From the cell containing the given text, extract its center point as (x, y) coordinate. 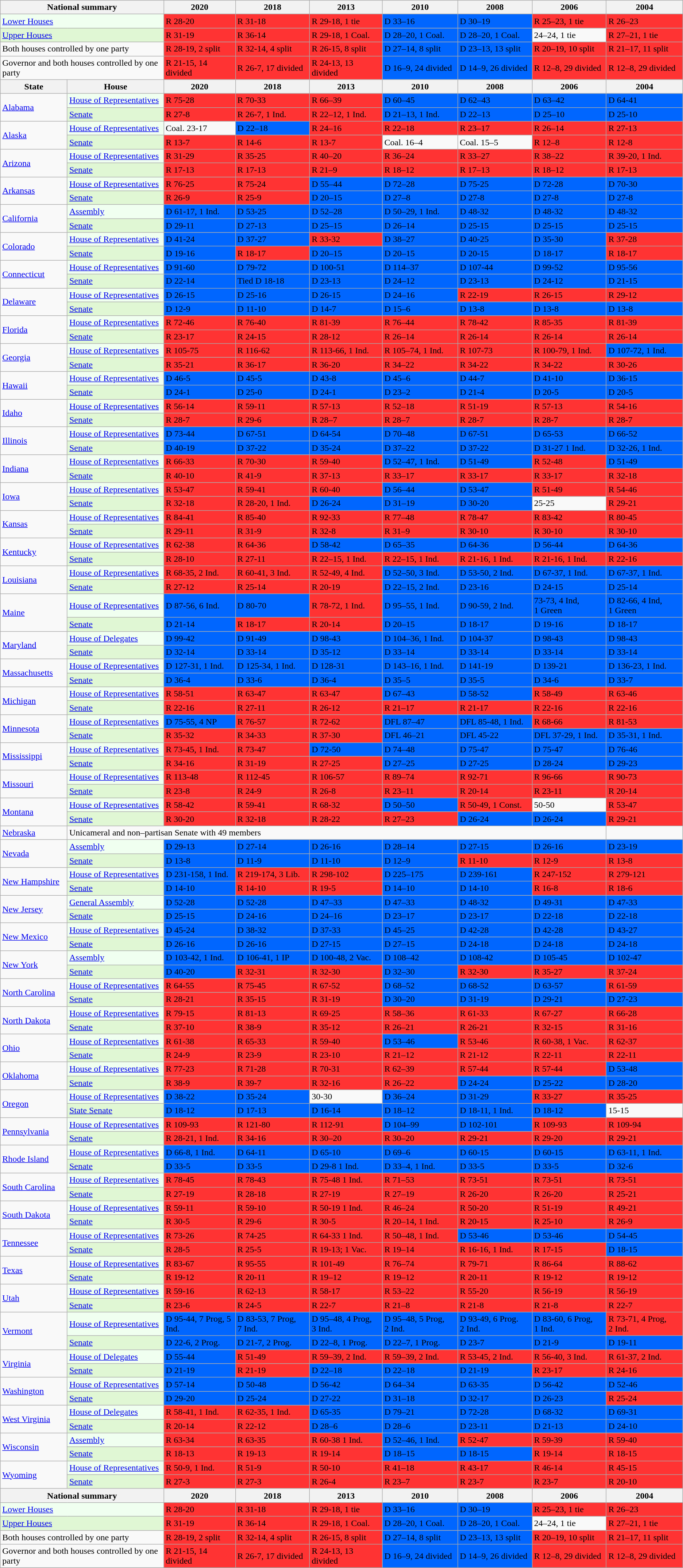
R 26–22 (420, 1083)
R 30-26 (644, 364)
D 23-16 (495, 587)
D 27-23 (644, 999)
D 27–8 (420, 198)
DFL 85-48, 1 Ind. (495, 722)
R 121-80 (273, 1125)
D 61-17, 1 Ind. (200, 212)
D 45–6 (420, 378)
R 29-11 (200, 531)
Utah (34, 1298)
D 31–18 (420, 1398)
D 37-27 (273, 239)
Arizona (34, 163)
D 37-33 (346, 930)
D 24-24 (495, 1083)
R 23–11 (420, 791)
R 60-38 1 Ind. (346, 1440)
R 298-102 (346, 875)
R 25-9 (273, 198)
Indiana (34, 469)
R 32-15 (569, 1027)
R 81-13 (273, 1013)
Ohio (34, 1048)
R 76–44 (420, 323)
R 28-21 (200, 999)
R 34-33 (273, 735)
D 100-48, 2 Vac. (346, 958)
R 279-121 (644, 875)
D 72-50 (346, 749)
R 23-9 (273, 1055)
D 108–42 (420, 958)
R 18-13 (200, 1454)
D 33–4, 1 Ind. (420, 1166)
R 17-15 (569, 1249)
R 62-13 (273, 1291)
D 14–10 (420, 888)
R 75-45 (273, 985)
R 73-45, 1 Ind. (200, 749)
D 27-13 (273, 226)
Arkansas (34, 191)
R 16-8 (569, 888)
Delaware (34, 302)
R 50–48, 1 Ind. (420, 1235)
D 52–50, 3 Ind. (420, 573)
D 127-31, 1 Ind. (200, 666)
D 28-24 (569, 763)
R 35-15 (273, 999)
Florida (34, 330)
R 33-27 (569, 1097)
R 105-75 (200, 350)
R 29-12 (644, 295)
D 103-42, 1 Ind. (200, 958)
R 33–17 (420, 476)
Tennessee (34, 1242)
R 40-10 (200, 476)
D 40-19 (200, 448)
New York (34, 965)
D 136-23, 1 Ind. (644, 666)
R 84-41 (200, 517)
Coal. 23-17 (200, 128)
R 46–24 (420, 1208)
D 95–48, 4 Prog, 3 Ind. (346, 1324)
R 33–27 (495, 156)
R 27–23 (420, 819)
R 63-46 (644, 694)
D 29-13 (200, 846)
R 28-5 (200, 1249)
R 31–9 (420, 531)
R 61-33 (495, 1013)
Connecticut (34, 274)
R 61-59 (644, 985)
D 34-6 (569, 680)
D 35-12 (346, 652)
R 12-9 (569, 860)
R 14-10 (273, 888)
D 91-60 (200, 267)
D 22–7, 1 Prog. (420, 1343)
Massachusetts (34, 673)
D 21-7, 2 Prog. (273, 1343)
D 12–9 (420, 860)
R 60-41, 3 Ind. (273, 573)
R 50-10 (346, 1468)
R 68-66 (569, 722)
R 52-49, 4 Ind. (346, 573)
D 35-30 (569, 239)
R 64-36 (273, 545)
R 20-15 (495, 1222)
R 33-32 (346, 239)
D 25-10 (644, 114)
D 29-20 (200, 1398)
R 21–17 (420, 708)
D 114–37 (420, 267)
R 23-8 (200, 791)
Kansas (34, 524)
R 72-46 (200, 323)
D 24-10 (644, 1426)
R 75-28 (200, 100)
D 52–46, 1 Ind. (420, 1440)
D 63-11, 1 Ind. (644, 1152)
D 18-11, 1 Ind. (495, 1111)
D 83-60, 6 Prog, 1 Ind. (569, 1324)
R 219-174, 3 Lib. (273, 875)
D 50–50 (420, 805)
DFL 45-22 (495, 735)
Pennsylvania (34, 1131)
Vermont (34, 1331)
D 95-56 (644, 267)
D 143–16, 1 Ind. (420, 666)
D 64-54 (346, 434)
Idaho (34, 413)
D 72–28 (420, 184)
R 23–17 (495, 128)
R 62–39 (420, 1069)
R 29-20 (569, 1138)
D 70–48 (420, 434)
D 93-49, 6 Prog. 2 Ind. (495, 1324)
D 69–6 (420, 1152)
Illinois (34, 441)
D 41-10 (569, 378)
50-50 (569, 805)
R 73-26 (200, 1235)
D 22–15, 2 Ind. (420, 587)
R 27-25 (346, 763)
Colorado (34, 246)
R 37-30 (346, 735)
R 37-13 (346, 476)
R 50-19 1 Ind. (346, 1208)
R 54-46 (644, 489)
R 60-40 (346, 489)
R 70-33 (273, 100)
R 58-17 (346, 1291)
D 31-29 (495, 1097)
D 38-22 (200, 1097)
R 78-45 (200, 1180)
D 95-44, 7 Prog, 5 Ind. (200, 1324)
D 21-14 (200, 624)
California (34, 219)
R 26-7, 1 Ind. (273, 114)
D 50–29, 1 Ind. (420, 212)
R 113-66, 1 Ind. (346, 350)
Iowa (34, 496)
R 53-45, 2 Ind. (495, 1357)
D 23–17 (420, 916)
Montana (34, 812)
North Dakota (34, 1020)
Nevada (34, 853)
D 62–43 (495, 100)
New Hampshire (34, 881)
R 30-20 (200, 819)
R 32-16 (346, 1083)
D 31–19 (420, 503)
R 64-55 (200, 985)
R 62-38 (200, 545)
Nebraska (34, 833)
D 46-5 (200, 378)
R 36–24 (420, 156)
D 43-8 (346, 378)
R 49-21 (644, 1208)
D 58-52 (495, 694)
D 66-52 (644, 434)
R 52-47 (495, 1440)
R 18-6 (644, 888)
73-73, 4 Ind, 1 Green (569, 605)
Maine (34, 612)
D 102-101 (495, 1125)
R 96-66 (569, 777)
D 56-44 (569, 545)
D 16-14 (346, 1111)
R 89–74 (420, 777)
Wyoming (34, 1475)
D 32-26, 1 Ind. (644, 448)
D 53-50, 2 Ind. (495, 573)
R 25-10 (569, 1222)
D 35-5 (495, 680)
R 32-31 (273, 972)
D 55-44 (200, 1357)
D 40-25 (495, 239)
D 104-37 (495, 638)
D 52–28 (346, 212)
D 63–42 (569, 100)
R 28-18 (273, 1194)
D 26–14 (420, 226)
D 100-51 (346, 267)
South Dakota (34, 1215)
D 44-7 (495, 378)
R 27-8 (200, 114)
D 32-14 (200, 652)
D 52–47, 1 Ind. (420, 462)
Wisconsin (34, 1447)
D 55–44 (346, 184)
R 26-12 (346, 708)
D 24-12 (569, 281)
R 37-28 (644, 239)
D 25-14 (644, 587)
D 35-31, 1 Ind. (644, 735)
West Virginia (34, 1419)
D 83-53, 7 Prog, 7 Ind. (273, 1324)
D 36-15 (644, 378)
R 21–8 (420, 1305)
R 85-40 (273, 517)
Minnesota (34, 729)
R 36-20 (346, 364)
Tied D 18-18 (273, 281)
R 83-42 (569, 517)
R 79-71 (495, 1263)
R 17–13 (495, 170)
R 12–8 (569, 142)
D 19-11 (644, 1343)
D 32–30 (420, 972)
R 46-14 (569, 1468)
D 31-19 (495, 999)
R 76-25 (200, 184)
D 87-56, 6 Ind. (200, 605)
D 27-22 (346, 1398)
Oregon (34, 1104)
R 58-42 (200, 805)
R 21–9 (346, 170)
D 70-30 (644, 184)
D 22–13 (495, 114)
D 21-13 (569, 1426)
R 72-62 (346, 722)
D 27–15 (420, 944)
D 225–175 (420, 875)
D 82-66, 4 Ind, 1 Green (644, 605)
D 65-10 (346, 1152)
D 104–99 (420, 1125)
D 36–24 (420, 1097)
R 22-19 (495, 295)
D 40-20 (200, 972)
R 24-16 (644, 1371)
R 75-48 1 Ind. (346, 1180)
R 27-12 (200, 587)
D 27–25 (420, 763)
R 22-12 (273, 1426)
D 79–21 (420, 1412)
Hawaii (34, 385)
R 26-15 (569, 295)
D 24-16 (273, 916)
D 99-52 (569, 267)
D 14-7 (346, 309)
D 128-31 (346, 666)
R 13-8 (644, 860)
Rhode Island (34, 1159)
D 73-44 (200, 434)
D 18–15 (420, 1454)
R 26-4 (346, 1481)
R 78-43 (273, 1180)
D 50-48 (273, 1384)
D 32-6 (644, 1166)
R 76-40 (273, 323)
D 105-45 (569, 958)
D 33-6 (273, 680)
R 68-32 (346, 805)
R 78-72, 1 Ind. (346, 605)
Virginia (34, 1364)
Missouri (34, 784)
D 24–12 (420, 281)
R 113-48 (200, 777)
Texas (34, 1270)
D 12-9 (200, 309)
D 99-42 (200, 638)
D 31-27 1 Ind. (569, 448)
D 21-4 (495, 392)
D 30–20 (420, 999)
R 40–20 (346, 156)
R 50-49, 1 Const. (495, 805)
R 66-28 (644, 1013)
D 15–6 (420, 309)
D 21-9 (569, 1343)
R 31-29 (200, 156)
R 52–18 (420, 406)
D 57-14 (200, 1384)
State (34, 87)
D 125-34, 1 Ind. (273, 666)
R 21-19 (273, 1371)
D 53–46 (420, 1041)
R 65-33 (273, 1041)
R 14-6 (273, 142)
R 23-6 (200, 1305)
R 67-52 (346, 985)
R 21-17 (495, 708)
R 35-12 (346, 1027)
R 27-13 (644, 128)
R 25-14 (273, 587)
R 19-13; 1 Vac. (346, 1249)
R 31-16 (644, 1027)
D 65–35 (420, 545)
D 45-24 (200, 930)
D 18–12 (420, 1111)
Kentucky (34, 552)
D 33–14 (420, 652)
R 75-24 (273, 184)
New Mexico (34, 937)
D 38–27 (420, 239)
R 52-48 (569, 462)
D 69-31 (644, 1412)
R 58–36 (420, 1013)
R 63-34 (200, 1440)
D 108-42 (495, 958)
DFL 87–47 (420, 722)
R 25-21 (644, 1194)
R 59-39 (569, 1440)
D 75-55, 4 NP (200, 722)
D 67–43 (420, 694)
D 35–5 (420, 680)
D 53-48 (644, 1069)
D 29-21 (569, 999)
R 43-17 (495, 1468)
R 39-7 (273, 1083)
R 71–53 (420, 1180)
R 58-49 (569, 694)
D 104–36, 1 Ind. (420, 638)
R 66–39 (346, 100)
R 73-71, 4 Prog, 2 Ind. (644, 1324)
D 64-41 (644, 100)
R 112-91 (346, 1125)
D 20-15 (495, 253)
R 54-16 (644, 406)
R 11-10 (495, 860)
R 28-22 (346, 819)
R 106-57 (346, 777)
Unicameral and non–partisan Senate with 49 members (337, 833)
R 38–22 (569, 156)
Georgia (34, 357)
R 28-12 (346, 337)
D 231-158, 1 Ind. (200, 875)
D 11-9 (273, 860)
R 28-10 (200, 559)
D 25-24 (273, 1398)
R 70-31 (346, 1069)
R 61-38 (200, 1041)
R 25-5 (273, 1249)
D 41-24 (200, 239)
D 29-11 (200, 226)
R 71-28 (273, 1069)
R 31-9 (273, 531)
D 49-31 (569, 902)
South Carolina (34, 1187)
R 51-9 (273, 1468)
R 101-49 (346, 1263)
D 25-16 (273, 295)
R 21–12 (420, 1055)
R 19-13 (273, 1454)
D 21–13, 1 Ind. (420, 114)
R 25-24 (644, 1398)
R 26-8 (346, 791)
R 67-27 (569, 1013)
R 34–22 (420, 364)
R 56-40, 3 Ind. (569, 1357)
D 47-33 (644, 902)
D 25-22 (569, 1083)
R 35-27 (569, 972)
R 77-23 (200, 1069)
D 45-5 (273, 378)
R 36-17 (273, 364)
D 68-52 (495, 985)
R 59-10 (273, 1208)
Michigan (34, 701)
R 112-45 (273, 777)
R 74-25 (273, 1235)
D 239-161 (495, 875)
R 73-47 (273, 749)
D 63-57 (569, 985)
R 12-8 (644, 142)
R 59-16 (200, 1291)
R 50-20 (495, 1208)
D 64–34 (420, 1384)
R 23–7 (420, 1481)
R 107-73 (495, 350)
D 63-35 (495, 1384)
R 24–16 (346, 128)
R 80-45 (644, 517)
Oklahoma (34, 1076)
D 66-8, 1 Ind. (200, 1152)
D 22-14 (200, 281)
R 24-5 (273, 1305)
R 92-33 (346, 517)
R 39-20, 1 Ind. (644, 156)
Alabama (34, 107)
R 58-41, 1 Ind. (200, 1412)
Coal. 15–5 (495, 142)
Louisiana (34, 580)
D 68-32 (569, 1412)
D 107-44 (495, 267)
North Carolina (34, 992)
D 43-27 (644, 930)
D 29-8 1 Ind. (346, 1166)
R 32-8 (346, 531)
D 29-23 (644, 763)
D 106-41, 1 IP (273, 958)
R 78-47 (495, 517)
R 35-21 (200, 364)
D 26-23 (569, 1398)
D 28–14 (420, 846)
Maryland (34, 645)
D 68–52 (420, 985)
D 56–44 (420, 489)
D 95–48, 5 Prog, 2 Ind. (420, 1324)
D 22–8, 1 Prog. (346, 1343)
D 22-6, 2 Prog. (200, 1343)
D 53-47 (495, 489)
R 95-55 (273, 1263)
R 50-9, 1 Ind. (200, 1468)
D 95–55, 1 Ind. (420, 605)
R 92-71 (495, 777)
DFL 46–21 (420, 735)
D 37–22 (420, 448)
R 20–14, 1 Ind. (420, 1222)
R 109-94 (644, 1125)
New Jersey (34, 909)
R 21-12 (495, 1055)
D 90-59, 2 Ind. (495, 605)
R 24-15 (273, 337)
R 85-35 (569, 323)
D 23–2 (420, 392)
Mississippi (34, 756)
General Assembly (115, 902)
D 64-11 (273, 1152)
Washington (34, 1391)
15-15 (644, 1111)
D 33-7 (644, 680)
R 19–14 (420, 1249)
D 25–15 (346, 226)
R 62-37 (644, 1041)
D 23-11 (495, 1426)
D 25–10 (569, 114)
R 28-20, 1 Ind. (273, 503)
D 38-32 (273, 930)
R 70-30 (273, 462)
R 58-51 (200, 694)
R 23-10 (346, 1055)
D 23-19 (644, 846)
R 22–18 (420, 128)
R 26–21 (420, 1027)
R 56-14 (200, 406)
R 45-15 (644, 1468)
D 52-46 (644, 1384)
D 79-72 (273, 267)
D 53-25 (273, 212)
D 27-14 (273, 846)
R 20-10 (644, 1481)
D 91-49 (273, 638)
R 79-15 (200, 1013)
D 28-20 (644, 1083)
D 17-13 (273, 1111)
D 102-47 (644, 958)
D 54-45 (644, 1235)
R 37-10 (200, 1027)
DFL 37-29, 1 Ind. (569, 735)
R 26-21 (495, 1027)
R 22–12, 1 Ind. (346, 114)
D 23-7 (495, 1343)
R 81-53 (644, 722)
D 45–25 (420, 930)
R 20-19 (346, 587)
D 74–48 (420, 749)
R 69-25 (346, 1013)
R 63-35 (273, 1440)
D 107-72, 1 Ind. (644, 350)
D 27-25 (495, 763)
R 116-62 (273, 350)
R 90-73 (644, 777)
R 247-152 (569, 875)
R 61-37, 2 Ind. (644, 1357)
D 65-53 (569, 434)
R 60-38, 1 Vac. (569, 1041)
D 25-0 (273, 392)
State Senate (115, 1111)
R 62-35, 1 Ind. (273, 1412)
R 53–22 (420, 1291)
D 60–45 (420, 100)
D 65-35 (346, 1412)
D 30-20 (495, 503)
R 78-42 (495, 323)
R 41–18 (420, 1468)
R 86-64 (569, 1263)
R 23-11 (569, 791)
30-30 (346, 1097)
R 53-46 (495, 1041)
D 75-25 (495, 184)
R 19-5 (346, 888)
D 32-17 (495, 1398)
D 24-15 (569, 587)
R 77–48 (420, 517)
R 28-21, 1 Ind. (200, 1138)
D 139-21 (569, 666)
R 16-16, 1 Ind. (495, 1249)
R 83-67 (200, 1263)
R 27–19 (420, 1194)
R 64-33 1 Ind. (346, 1235)
House (115, 87)
R 76–74 (420, 1263)
R 105–74, 1 Ind. (420, 350)
R 41-9 (273, 476)
R 55-20 (495, 1291)
R 100-79, 1 Ind. (569, 350)
D 21-15 (644, 281)
R 18-15 (644, 1454)
Alaska (34, 135)
25-25 (569, 503)
R 68-35, 2 Ind. (200, 573)
R 37-24 (644, 972)
R 35-32 (200, 735)
R 66-33 (200, 462)
D 76-46 (644, 749)
R 88-62 (644, 1263)
D 58-42 (346, 545)
D 141-19 (495, 666)
R 76-57 (273, 722)
D 23-17 (495, 916)
Coal. 16–4 (420, 142)
D 80-70 (273, 605)
